Provide the [x, y] coordinate of the cell's center where the given text is located.  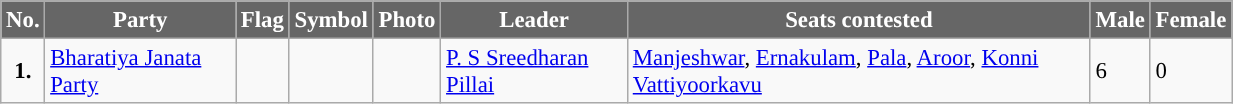
Seats contested [858, 20]
Leader [534, 20]
0 [1190, 72]
Photo [407, 20]
Party [140, 20]
Symbol [331, 20]
1. [23, 72]
P. S Sreedharan Pillai [534, 72]
Female [1190, 20]
6 [1120, 72]
Manjeshwar, Ernakulam, Pala, Aroor, Konni Vattiyoorkavu [858, 72]
Bharatiya Janata Party [140, 72]
No. [23, 20]
Male [1120, 20]
Flag [263, 20]
